Output the [X, Y] coordinate of the center of the cell containing the given text.  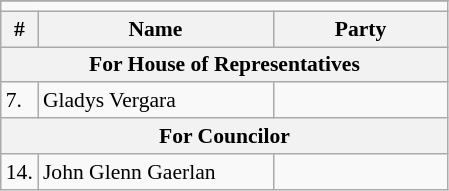
Party [360, 29]
Name [156, 29]
# [20, 29]
7. [20, 101]
Gladys Vergara [156, 101]
For Councilor [224, 136]
14. [20, 172]
John Glenn Gaerlan [156, 172]
For House of Representatives [224, 65]
